Return [x, y] of the center of cell containing provided text 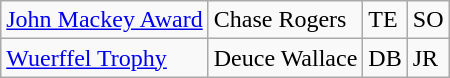
Chase Rogers [286, 20]
Wuerffel Trophy [104, 58]
SO [428, 20]
JR [428, 58]
John Mackey Award [104, 20]
DB [385, 58]
TE [385, 20]
Deuce Wallace [286, 58]
